Pinpoint the cell where the given text exists, returning its (X, Y) midpoint coordinate. 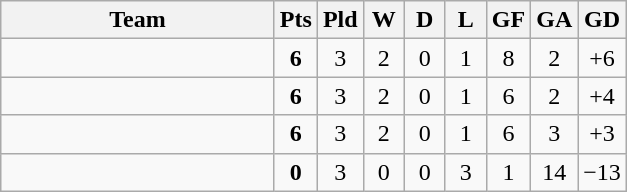
D (424, 20)
14 (554, 172)
W (384, 20)
GF (508, 20)
+4 (602, 96)
Team (138, 20)
Pts (296, 20)
−13 (602, 172)
+6 (602, 58)
8 (508, 58)
L (466, 20)
Pld (340, 20)
GD (602, 20)
GA (554, 20)
+3 (602, 134)
